Provide the (x, y) coordinate of the cell's center where the given text is located.  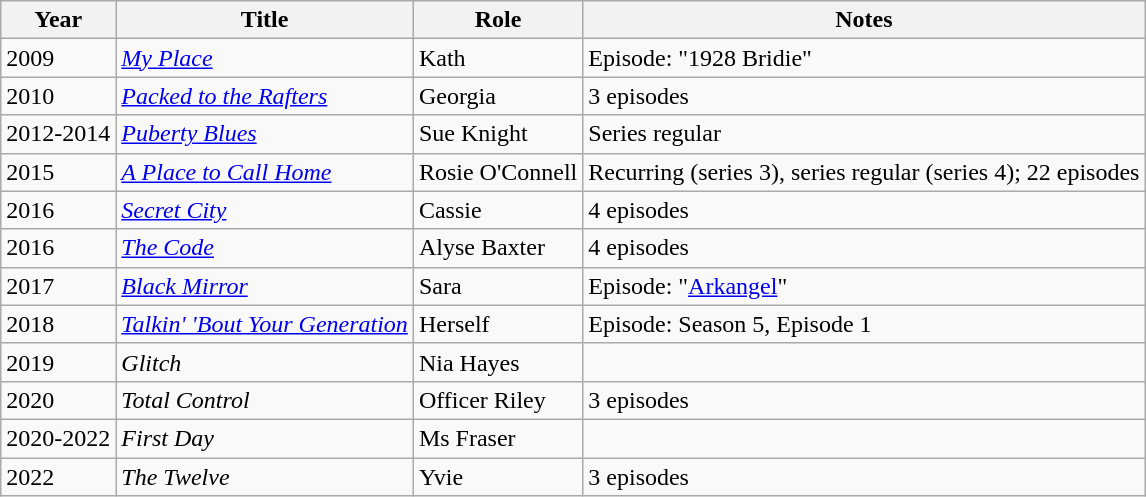
Packed to the Rafters (265, 96)
Title (265, 20)
My Place (265, 58)
2018 (58, 324)
Sue Knight (498, 134)
Georgia (498, 96)
First Day (265, 438)
A Place to Call Home (265, 172)
2012-2014 (58, 134)
Puberty Blues (265, 134)
Yvie (498, 477)
2022 (58, 477)
2020-2022 (58, 438)
2017 (58, 286)
2009 (58, 58)
2020 (58, 400)
Black Mirror (265, 286)
2019 (58, 362)
Herself (498, 324)
Total Control (265, 400)
Glitch (265, 362)
Secret City (265, 210)
Kath (498, 58)
Episode: Season 5, Episode 1 (864, 324)
Episode: "1928 Bridie" (864, 58)
Series regular (864, 134)
Officer Riley (498, 400)
Year (58, 20)
The Code (265, 248)
Episode: "Arkangel" (864, 286)
2015 (58, 172)
Ms Fraser (498, 438)
Alyse Baxter (498, 248)
Notes (864, 20)
Talkin' 'Bout Your Generation (265, 324)
Rosie O'Connell (498, 172)
Nia Hayes (498, 362)
Cassie (498, 210)
Sara (498, 286)
2010 (58, 96)
Recurring (series 3), series regular (series 4); 22 episodes (864, 172)
The Twelve (265, 477)
Role (498, 20)
